Scan for the cell matching the given text and deliver its [X, Y] coordinate at center. 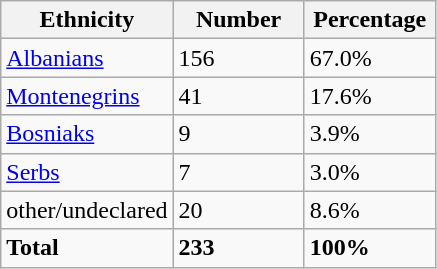
67.0% [370, 58]
7 [238, 172]
Number [238, 20]
Ethnicity [87, 20]
Percentage [370, 20]
100% [370, 248]
3.9% [370, 134]
Bosniaks [87, 134]
8.6% [370, 210]
20 [238, 210]
9 [238, 134]
Montenegrins [87, 96]
41 [238, 96]
other/undeclared [87, 210]
Total [87, 248]
156 [238, 58]
Albanians [87, 58]
233 [238, 248]
Serbs [87, 172]
17.6% [370, 96]
3.0% [370, 172]
